Return [X, Y] of the center of cell containing provided text 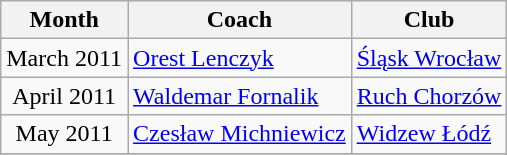
Czesław Michniewicz [240, 134]
Club [429, 20]
Waldemar Fornalik [240, 96]
Orest Lenczyk [240, 58]
March 2011 [64, 58]
Widzew Łódź [429, 134]
Śląsk Wrocław [429, 58]
April 2011 [64, 96]
May 2011 [64, 134]
Ruch Chorzów [429, 96]
Month [64, 20]
Coach [240, 20]
